Extract the (X, Y) coordinate from the center of the cell holding the provided text.  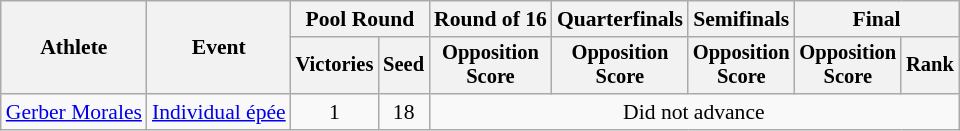
Event (219, 48)
Pool Round (360, 19)
Round of 16 (490, 19)
Victories (335, 66)
Quarterfinals (620, 19)
Gerber Morales (74, 112)
Semifinals (742, 19)
Individual épée (219, 112)
Athlete (74, 48)
Final (877, 19)
Did not advance (694, 112)
18 (404, 112)
1 (335, 112)
Rank (930, 66)
Seed (404, 66)
